Return [x, y] of the center of cell containing provided text 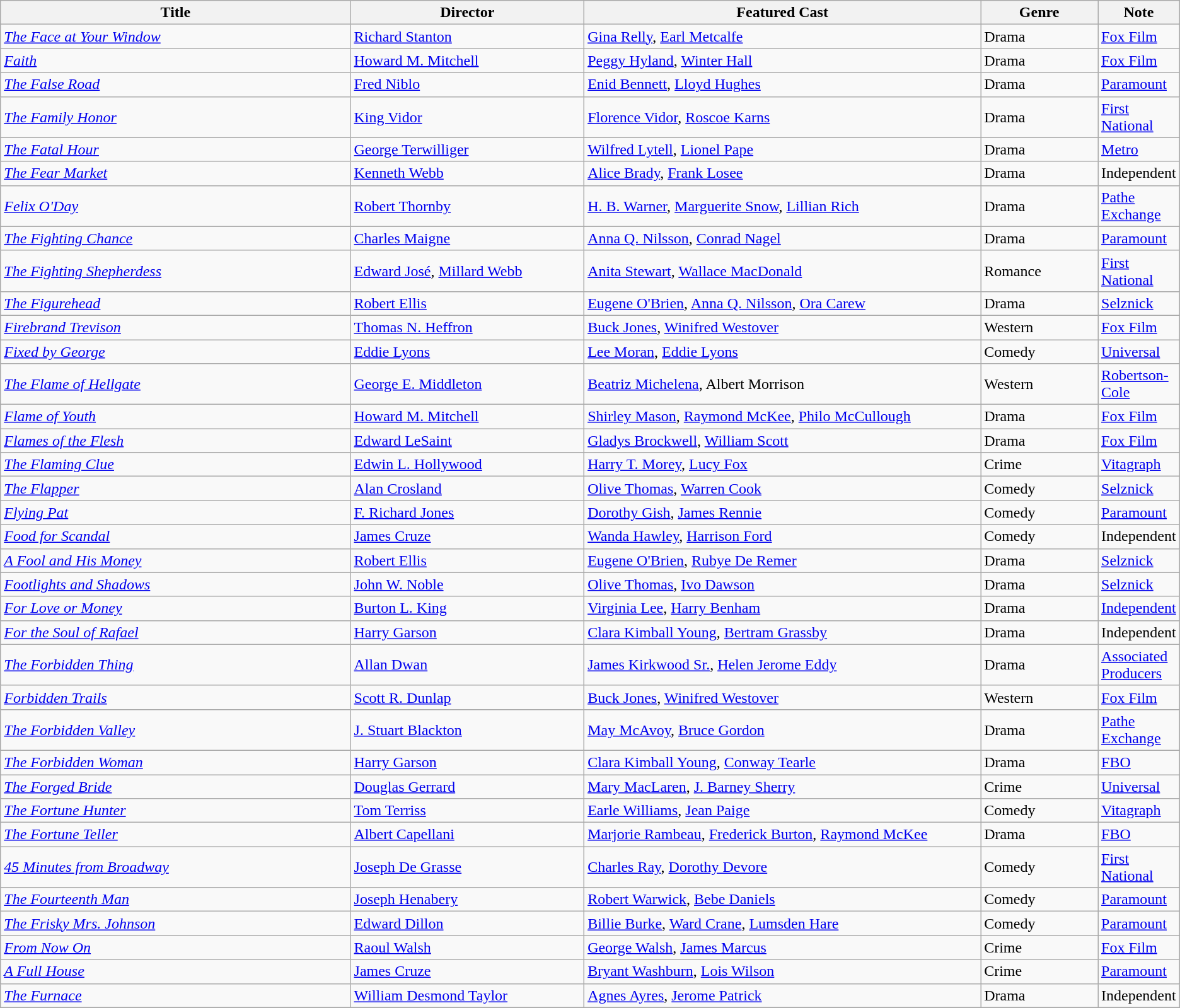
Eugene O'Brien, Anna Q. Nilsson, Ora Carew [783, 303]
Footlights and Shadows [175, 584]
Lee Moran, Eddie Lyons [783, 351]
Marjorie Rambeau, Frederick Burton, Raymond McKee [783, 835]
Faith [175, 61]
Robert Warwick, Bebe Daniels [783, 900]
Agnes Ayres, Jerome Patrick [783, 995]
Edward LeSaint [468, 441]
Allan Dwan [468, 664]
The Fortune Teller [175, 835]
Peggy Hyland, Winter Hall [783, 61]
Mary MacLaren, J. Barney Sherry [783, 786]
The Fortune Hunter [175, 811]
The Flame of Hellgate [175, 385]
For the Soul of Rafael [175, 632]
Romance [1039, 271]
Billie Burke, Ward Crane, Lumsden Hare [783, 924]
Robert Thornby [468, 206]
45 Minutes from Broadway [175, 867]
May McAvoy, Bruce Gordon [783, 730]
The Family Honor [175, 117]
Flames of the Flesh [175, 441]
H. B. Warner, Marguerite Snow, Lillian Rich [783, 206]
Tom Terriss [468, 811]
A Full House [175, 971]
Gina Relly, Earl Metcalfe [783, 37]
The Frisky Mrs. Johnson [175, 924]
Charles Ray, Dorothy Devore [783, 867]
The Forbidden Woman [175, 762]
John W. Noble [468, 584]
Associated Producers [1139, 664]
Alice Brady, Frank Losee [783, 173]
Anna Q. Nilsson, Conrad Nagel [783, 238]
Richard Stanton [468, 37]
Virginia Lee, Harry Benham [783, 608]
Felix O'Day [175, 206]
Edward José, Millard Webb [468, 271]
Firebrand Trevison [175, 327]
The Fighting Chance [175, 238]
Flame of Youth [175, 417]
Joseph De Grasse [468, 867]
Scott R. Dunlap [468, 697]
Edwin L. Hollywood [468, 465]
Olive Thomas, Ivo Dawson [783, 584]
The Fear Market [175, 173]
Alan Crosland [468, 489]
Title [175, 13]
Fixed by George [175, 351]
From Now On [175, 947]
Director [468, 13]
Harry T. Morey, Lucy Fox [783, 465]
Wanda Hawley, Harrison Ford [783, 536]
George Walsh, James Marcus [783, 947]
Kenneth Webb [468, 173]
Enid Bennett, Lloyd Hughes [783, 84]
Dorothy Gish, James Rennie [783, 513]
Metro [1139, 149]
Fred Niblo [468, 84]
The Fatal Hour [175, 149]
Note [1139, 13]
The Flapper [175, 489]
Charles Maigne [468, 238]
Genre [1039, 13]
Edward Dillon [468, 924]
Florence Vidor, Roscoe Karns [783, 117]
The Fighting Shepherdess [175, 271]
James Kirkwood Sr., Helen Jerome Eddy [783, 664]
The Forbidden Thing [175, 664]
Douglas Gerrard [468, 786]
Shirley Mason, Raymond McKee, Philo McCullough [783, 417]
The Flaming Clue [175, 465]
Clara Kimball Young, Conway Tearle [783, 762]
Flying Pat [175, 513]
Bryant Washburn, Lois Wilson [783, 971]
The False Road [175, 84]
Eugene O'Brien, Rubye De Remer [783, 560]
Earle Williams, Jean Paige [783, 811]
Robertson-Cole [1139, 385]
Anita Stewart, Wallace MacDonald [783, 271]
Albert Capellani [468, 835]
F. Richard Jones [468, 513]
The Furnace [175, 995]
For Love or Money [175, 608]
Beatriz Michelena, Albert Morrison [783, 385]
King Vidor [468, 117]
Wilfred Lytell, Lionel Pape [783, 149]
Clara Kimball Young, Bertram Grassby [783, 632]
William Desmond Taylor [468, 995]
A Fool and His Money [175, 560]
The Figurehead [175, 303]
Burton L. King [468, 608]
The Forbidden Valley [175, 730]
Thomas N. Heffron [468, 327]
J. Stuart Blackton [468, 730]
Gladys Brockwell, William Scott [783, 441]
Forbidden Trails [175, 697]
The Forged Bride [175, 786]
Featured Cast [783, 13]
Olive Thomas, Warren Cook [783, 489]
Eddie Lyons [468, 351]
George E. Middleton [468, 385]
The Face at Your Window [175, 37]
The Fourteenth Man [175, 900]
Joseph Henabery [468, 900]
Raoul Walsh [468, 947]
Food for Scandal [175, 536]
George Terwilliger [468, 149]
